From the cell containing the given text, extract its center point as (X, Y) coordinate. 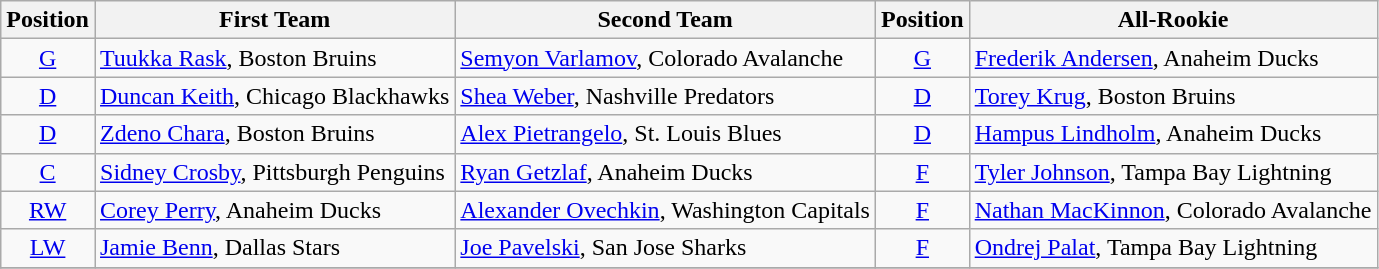
Torey Krug, Boston Bruins (1173, 96)
C (48, 172)
Alexander Ovechkin, Washington Capitals (666, 210)
Sidney Crosby, Pittsburgh Penguins (274, 172)
Hampus Lindholm, Anaheim Ducks (1173, 134)
Ryan Getzlaf, Anaheim Ducks (666, 172)
LW (48, 248)
Zdeno Chara, Boston Bruins (274, 134)
First Team (274, 20)
Corey Perry, Anaheim Ducks (274, 210)
Jamie Benn, Dallas Stars (274, 248)
Alex Pietrangelo, St. Louis Blues (666, 134)
Shea Weber, Nashville Predators (666, 96)
Tyler Johnson, Tampa Bay Lightning (1173, 172)
Semyon Varlamov, Colorado Avalanche (666, 58)
All-Rookie (1173, 20)
Second Team (666, 20)
Joe Pavelski, San Jose Sharks (666, 248)
Nathan MacKinnon, Colorado Avalanche (1173, 210)
Frederik Andersen, Anaheim Ducks (1173, 58)
RW (48, 210)
Tuukka Rask, Boston Bruins (274, 58)
Duncan Keith, Chicago Blackhawks (274, 96)
Ondrej Palat, Tampa Bay Lightning (1173, 248)
